Return the [x, y] coordinate for the center point of the cell that contains the specified text.  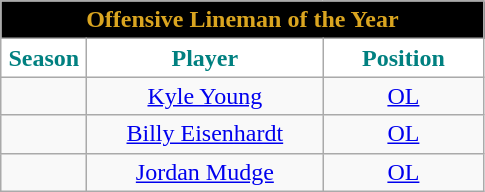
Player [205, 58]
Jordan Mudge [205, 172]
Position [404, 58]
Kyle Young [205, 96]
Season [44, 58]
Offensive Lineman of the Year [242, 20]
Billy Eisenhardt [205, 134]
